Determine the [x, y] coordinate at the center of the cell enclosing the given text.  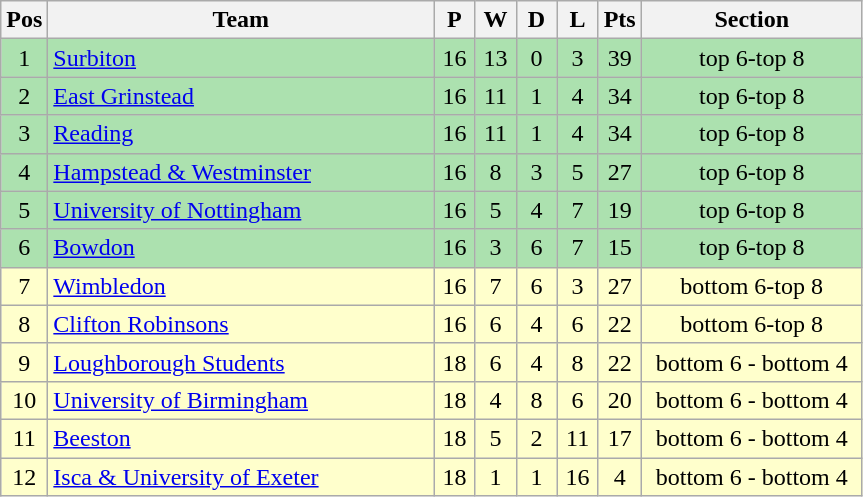
University of Nottingham [241, 210]
Isca & University of Exeter [241, 477]
L [578, 20]
Reading [241, 134]
University of Birmingham [241, 400]
Hampstead & Westminster [241, 172]
Beeston [241, 438]
0 [536, 58]
Wimbledon [241, 286]
Pts [620, 20]
13 [496, 58]
Clifton Robinsons [241, 324]
Bowdon [241, 248]
Surbiton [241, 58]
12 [24, 477]
19 [620, 210]
10 [24, 400]
17 [620, 438]
D [536, 20]
15 [620, 248]
Section [752, 20]
W [496, 20]
Loughborough Students [241, 362]
39 [620, 58]
9 [24, 362]
East Grinstead [241, 96]
P [454, 20]
Team [241, 20]
20 [620, 400]
Pos [24, 20]
